Locate the cell with the specified text and output its (X, Y) center coordinate. 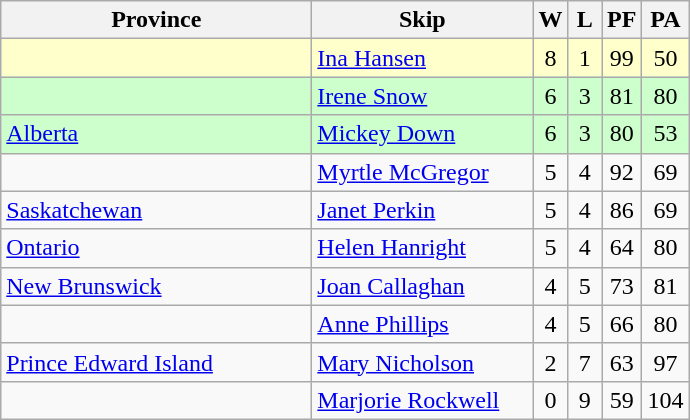
Helen Hanright (422, 248)
Alberta (156, 134)
86 (622, 210)
W (550, 20)
2 (550, 362)
73 (622, 286)
Joan Callaghan (422, 286)
Prince Edward Island (156, 362)
50 (666, 58)
1 (585, 58)
Ina Hansen (422, 58)
8 (550, 58)
New Brunswick (156, 286)
PF (622, 20)
9 (585, 400)
97 (666, 362)
99 (622, 58)
0 (550, 400)
L (585, 20)
Janet Perkin (422, 210)
104 (666, 400)
59 (622, 400)
Saskatchewan (156, 210)
64 (622, 248)
63 (622, 362)
Irene Snow (422, 96)
Marjorie Rockwell (422, 400)
7 (585, 362)
92 (622, 172)
Myrtle McGregor (422, 172)
66 (622, 324)
Ontario (156, 248)
Mickey Down (422, 134)
Mary Nicholson (422, 362)
Province (156, 20)
Skip (422, 20)
53 (666, 134)
PA (666, 20)
Anne Phillips (422, 324)
